Return [x, y] of the center of cell containing provided text 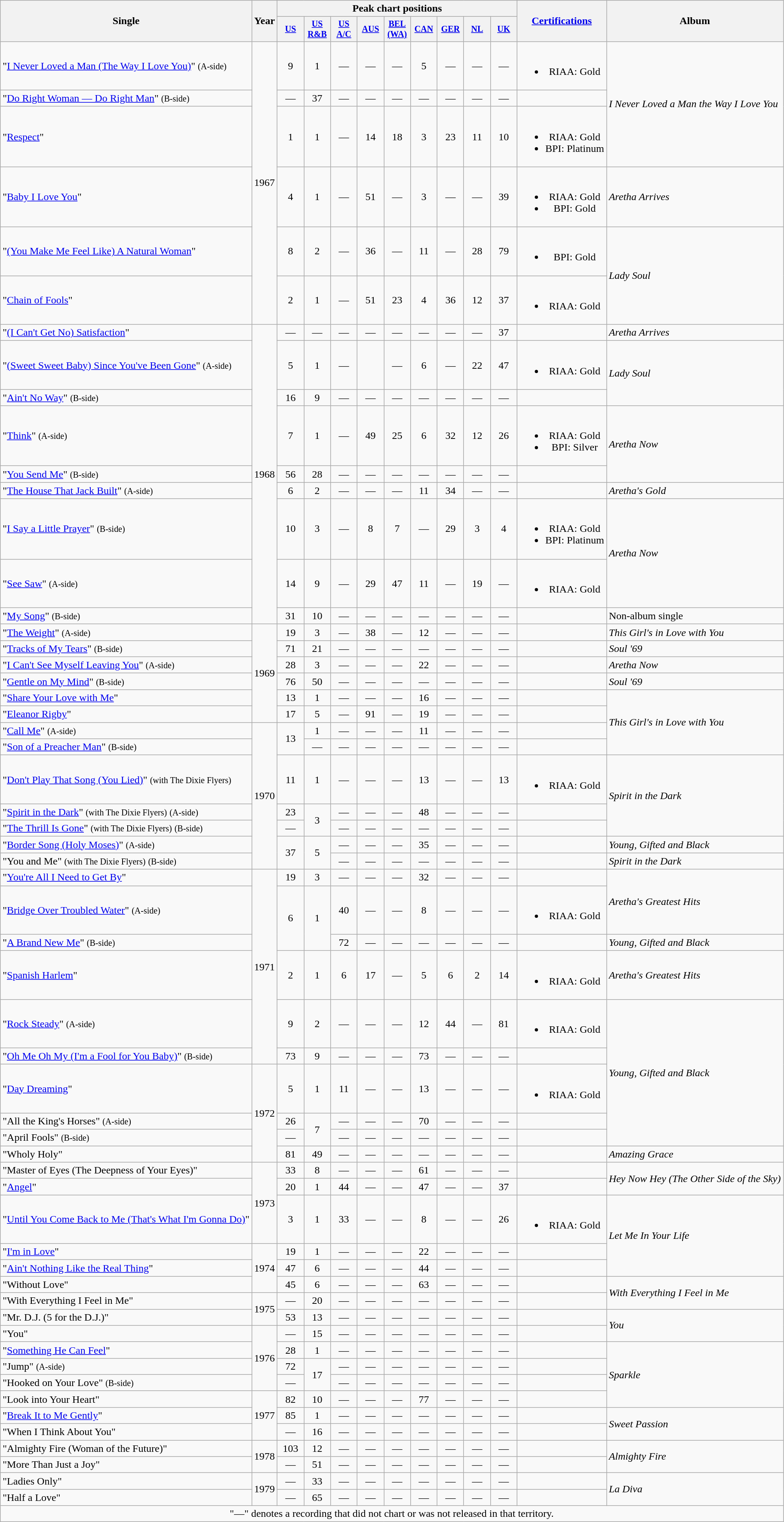
US [291, 29]
1971 [265, 966]
91 [371, 714]
RIAA: GoldBPI: Silver [562, 436]
GER [450, 29]
"More Than Just a Joy" [126, 1465]
31 [291, 616]
45 [291, 1284]
1968 [265, 474]
"A Brand New Me" (B-side) [126, 942]
"Do Right Woman — Do Right Man" (B-side) [126, 98]
"Wholy Holy" [126, 1154]
"Half a Love" [126, 1497]
"I'm in Love" [126, 1252]
La Diva [695, 1489]
"I Can't See Myself Leaving You" (A-side) [126, 665]
15 [317, 1334]
1975 [265, 1309]
Certifications [562, 21]
48 [424, 812]
CAN [424, 29]
39 [504, 197]
"You Send Me" (B-side) [126, 474]
"Spirit in the Dark" (with The Dixie Flyers) (A-side) [126, 812]
"Oh Me Oh My (I'm a Fool for You Baby)" (B-side) [126, 1056]
"Eleanor Rigby" [126, 714]
1967 [265, 182]
"All the King's Horses" (A-side) [126, 1121]
1978 [265, 1457]
Aretha's Gold [695, 491]
AUS [371, 29]
Amazing Grace [695, 1154]
40 [344, 910]
"Baby I Love You" [126, 197]
"Tracks of My Tears" (B-side) [126, 648]
"The Thrill Is Gone" (with The Dixie Flyers) (B-side) [126, 828]
"With Everything I Feel in Me" [126, 1301]
Peak chart positions [397, 9]
82 [291, 1399]
56 [291, 474]
"See Saw" (A-side) [126, 583]
"You're All I Need to Get By" [126, 877]
With Everything I Feel in Me [695, 1293]
"My Song" (B-side) [126, 616]
"Share Your Love with Me" [126, 698]
"Day Dreaming" [126, 1089]
"Something He Can Feel" [126, 1350]
79 [504, 251]
35 [424, 845]
Album [695, 21]
50 [317, 681]
"Without Love" [126, 1284]
"Don't Play That Song (You Lied)" (with The Dixie Flyers) [126, 780]
USR&B [317, 29]
63 [424, 1284]
"You and Me" (with The Dixie Flyers) (B-side) [126, 861]
70 [424, 1121]
"Respect" [126, 136]
1973 [265, 1203]
1979 [265, 1489]
1976 [265, 1358]
You [695, 1325]
Single [126, 21]
103 [291, 1448]
53 [291, 1317]
"Ain't No Way" (B-side) [126, 398]
"When I Think About You" [126, 1432]
21 [317, 648]
RIAA: GoldBPI: Gold [562, 197]
"Rock Steady" (A-side) [126, 1023]
"Almighty Fire (Woman of the Future)" [126, 1448]
"Ain't Nothing Like the Real Thing" [126, 1268]
"Chain of Fools" [126, 300]
85 [291, 1415]
"(I Can't Get No) Satisfaction" [126, 333]
"Angel" [126, 1187]
"I Never Loved a Man (The Way I Love You)" (A-side) [126, 65]
"Mr. D.J. (5 for the D.J.)" [126, 1317]
77 [424, 1399]
"Son of a Preacher Man" (B-side) [126, 747]
1977 [265, 1415]
BPI: Gold [562, 251]
34 [450, 491]
"Hooked on Your Love" (B-side) [126, 1383]
BEL(WA) [397, 29]
Year [265, 21]
65 [317, 1497]
USA/C [344, 29]
"(You Make Me Feel Like) A Natural Woman" [126, 251]
1974 [265, 1268]
"Until You Come Back to Me (That's What I'm Gonna Do)" [126, 1219]
NL [477, 29]
"Think" (A-side) [126, 436]
Non-album single [695, 616]
61 [424, 1170]
Sparkle [695, 1374]
Let Me In Your Life [695, 1236]
25 [397, 436]
"You" [126, 1334]
"The Weight" (A-side) [126, 632]
1969 [265, 673]
"The House That Jack Built" (A-side) [126, 491]
18 [397, 136]
"Break It to Me Gently" [126, 1415]
Almighty Fire [695, 1457]
"Jump" (A-side) [126, 1366]
"Gentle on My Mind" (B-side) [126, 681]
"Border Song (Holy Moses)" (A-side) [126, 845]
"(Sweet Sweet Baby) Since You've Been Gone" (A-side) [126, 365]
Hey Now Hey (The Other Side of the Sky) [695, 1179]
"Call Me" (A-side) [126, 731]
"Ladies Only" [126, 1481]
I Never Loved a Man the Way I Love You [695, 104]
"—" denotes a recording that did not chart or was not released in that territory. [392, 1514]
76 [291, 681]
"I Say a Little Prayer" (B-side) [126, 529]
71 [291, 648]
"Master of Eyes (The Deepness of Your Eyes)" [126, 1170]
"Bridge Over Troubled Water" (A-side) [126, 910]
"Look into Your Heart" [126, 1399]
1970 [265, 796]
"Spanish Harlem" [126, 975]
1972 [265, 1113]
UK [504, 29]
38 [371, 632]
Sweet Passion [695, 1423]
"April Fools" (B-side) [126, 1138]
